Extract the [x, y] coordinate from the center of the cell holding the provided text.  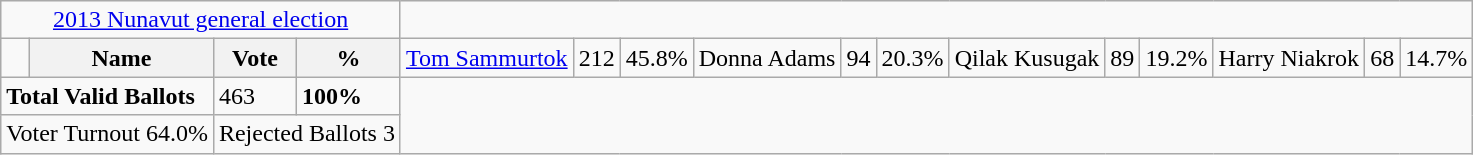
68 [1382, 58]
Harry Niakrok [1289, 58]
100% [349, 96]
Qilak Kusugak [1027, 58]
Tom Sammurtok [486, 58]
463 [254, 96]
19.2% [1176, 58]
Vote [254, 58]
% [349, 58]
212 [596, 58]
94 [858, 58]
89 [1122, 58]
45.8% [656, 58]
20.3% [912, 58]
14.7% [1436, 58]
2013 Nunavut general election [201, 20]
Donna Adams [767, 58]
Rejected Ballots 3 [306, 134]
Voter Turnout 64.0% [108, 134]
Total Valid Ballots [108, 96]
Name [121, 58]
